For the text-containing cell, return its midpoint in (X, Y) coordinate format. 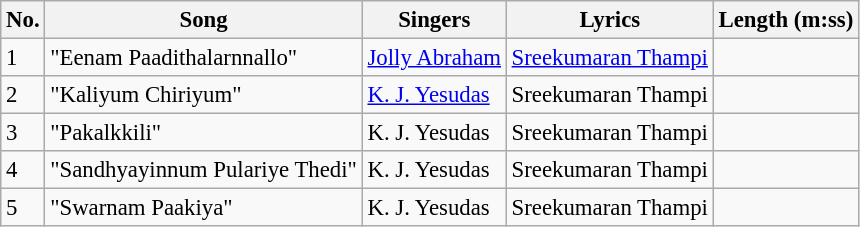
"Sandhyayinnum Pulariye Thedi" (204, 170)
4 (23, 170)
Jolly Abraham (434, 58)
"Eenam Paadithalarnnallo" (204, 58)
Lyrics (610, 20)
No. (23, 20)
3 (23, 133)
Length (m:ss) (786, 20)
Song (204, 20)
"Swarnam Paakiya" (204, 208)
1 (23, 58)
"Pakalkkili" (204, 133)
5 (23, 208)
"Kaliyum Chiriyum" (204, 95)
2 (23, 95)
Singers (434, 20)
